For the text-containing cell, return its midpoint in [x, y] coordinate format. 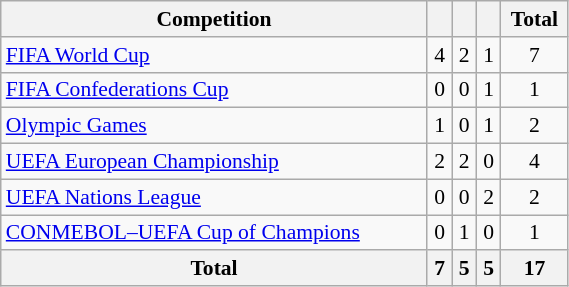
FIFA Confederations Cup [214, 90]
CONMEBOL–UEFA Cup of Champions [214, 233]
Competition [214, 19]
17 [534, 269]
UEFA European Championship [214, 162]
Olympic Games [214, 126]
UEFA Nations League [214, 197]
FIFA World Cup [214, 55]
